Return (X, Y) of the center of cell containing provided text 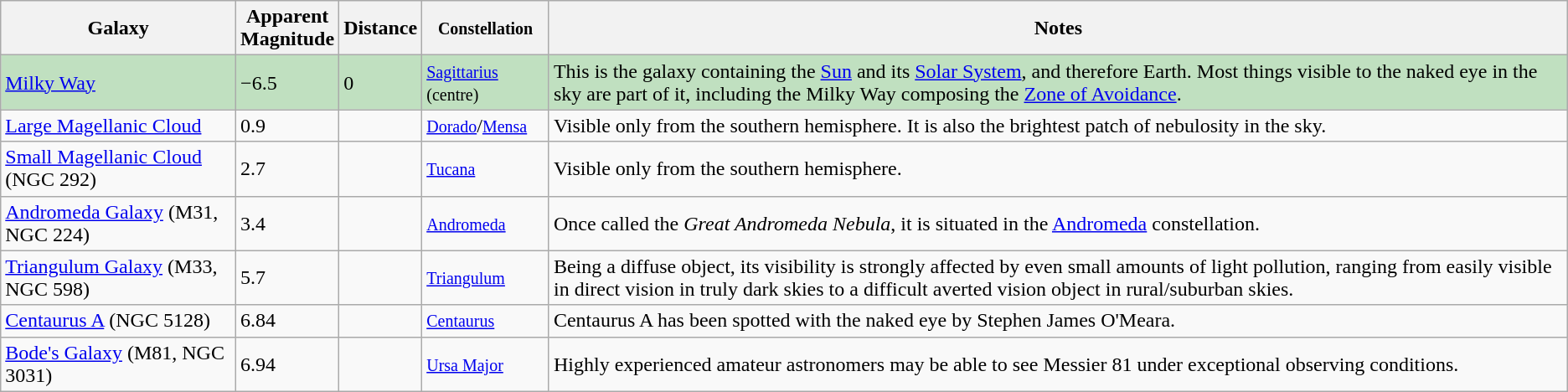
3.4 (288, 223)
2.7 (288, 169)
Large Magellanic Cloud (119, 126)
Milky Way (119, 82)
ApparentMagnitude (288, 28)
Triangulum (486, 278)
−6.5 (288, 82)
Galaxy (119, 28)
Andromeda (486, 223)
Centaurus (486, 321)
0.9 (288, 126)
0 (380, 82)
Small Magellanic Cloud (NGC 292) (119, 169)
Visible only from the southern hemisphere. It is also the brightest patch of nebulosity in the sky. (1058, 126)
Centaurus A (NGC 5128) (119, 321)
Ursa Major (486, 364)
Triangulum Galaxy (M33, NGC 598) (119, 278)
Notes (1058, 28)
6.84 (288, 321)
5.7 (288, 278)
Highly experienced amateur astronomers may be able to see Messier 81 under exceptional observing conditions. (1058, 364)
Visible only from the southern hemisphere. (1058, 169)
Andromeda Galaxy (M31, NGC 224) (119, 223)
Distance (380, 28)
Once called the Great Andromeda Nebula, it is situated in the Andromeda constellation. (1058, 223)
Tucana (486, 169)
Dorado/Mensa (486, 126)
Constellation (486, 28)
Sagittarius (centre) (486, 82)
6.94 (288, 364)
Bode's Galaxy (M81, NGC 3031) (119, 364)
Centaurus A has been spotted with the naked eye by Stephen James O'Meara. (1058, 321)
